Capture the cell that displays the provided text and extract its (X, Y) central coordinate. 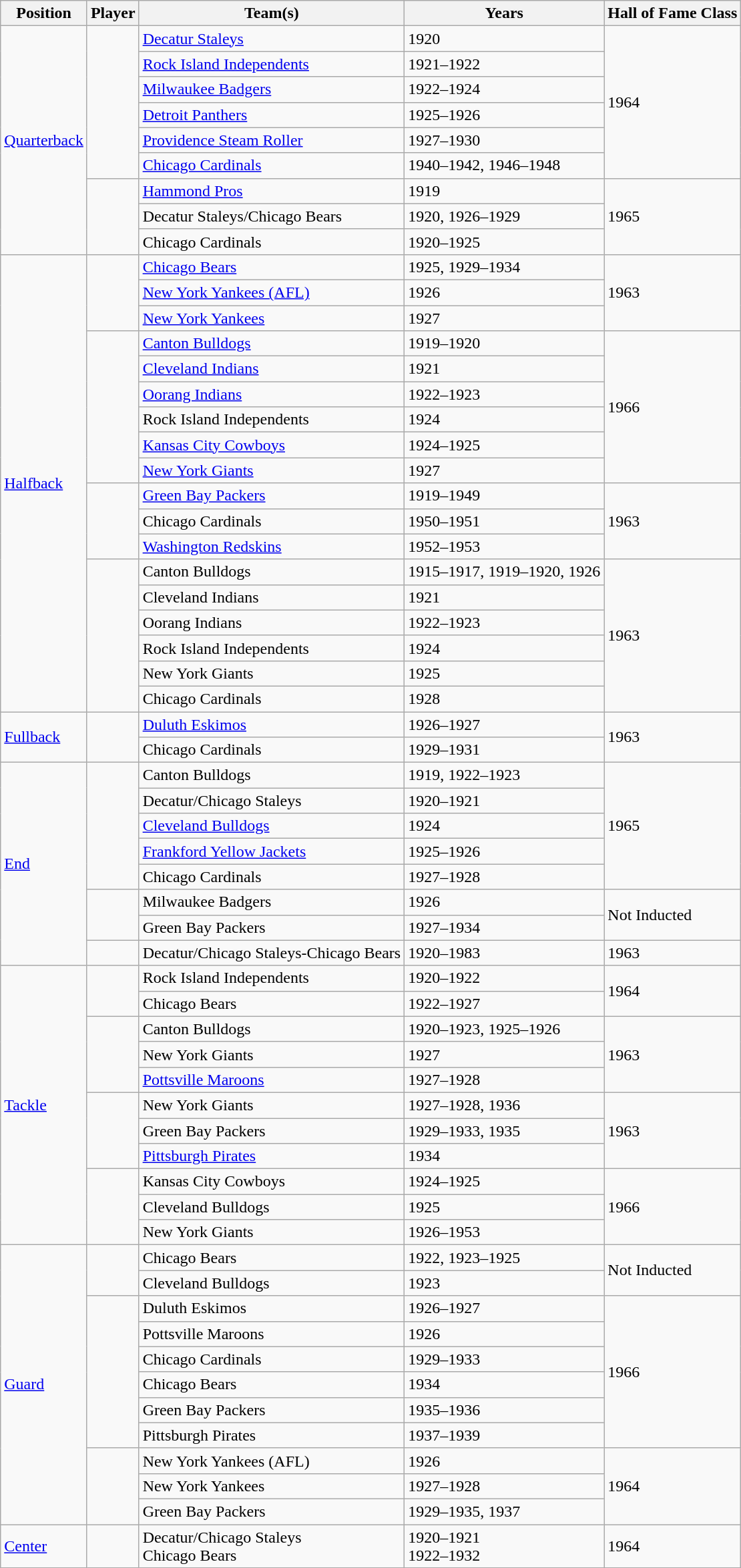
1920–1921 (505, 801)
1919–1949 (505, 496)
1920–1922 (505, 978)
1935–1936 (505, 1410)
1929–1933, 1935 (505, 1131)
1922–1927 (505, 1004)
1940–1942, 1946–1948 (505, 165)
1925, 1929–1934 (505, 267)
1952–1953 (505, 546)
Decatur/Chicago Staleys-Chicago Bears (272, 953)
1915–1917, 1919–1920, 1926 (505, 572)
1920, 1926–1929 (505, 216)
1920–19211922–1932 (505, 1545)
1920 (505, 39)
Detroit Panthers (272, 115)
1919 (505, 191)
Center (44, 1545)
Quarterback (44, 140)
1929–1933 (505, 1359)
Guard (44, 1385)
Hammond Pros (272, 191)
Tackle (44, 1105)
Position (44, 13)
1926–1953 (505, 1232)
Washington Redskins (272, 546)
1929–1931 (505, 750)
1929–1935, 1937 (505, 1511)
End (44, 864)
1922, 1923–1925 (505, 1258)
Hall of Fame Class (673, 13)
1920–1925 (505, 242)
1950–1951 (505, 521)
1927–1930 (505, 140)
Team(s) (272, 13)
Halfback (44, 483)
Frankford Yellow Jackets (272, 851)
1927–1934 (505, 927)
Fullback (44, 737)
Decatur/Chicago Staleys (272, 801)
1919, 1922–1923 (505, 775)
Years (505, 13)
1927–1928, 1936 (505, 1105)
1923 (505, 1283)
Decatur Staleys/Chicago Bears (272, 216)
1928 (505, 699)
Player (113, 13)
1920–1983 (505, 953)
1921–1922 (505, 64)
Decatur/Chicago StaleysChicago Bears (272, 1545)
1922–1924 (505, 89)
1919–1920 (505, 344)
Decatur Staleys (272, 39)
1920–1923, 1925–1926 (505, 1029)
1937–1939 (505, 1435)
Providence Steam Roller (272, 140)
